Find where the given text appears and provide that cell's center as [X, Y] coordinate. 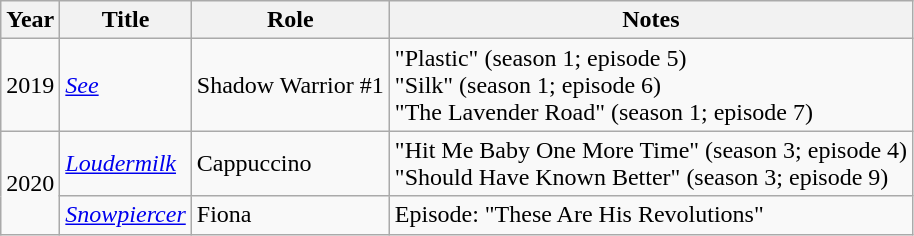
"Hit Me Baby One More Time" (season 3; episode 4)"Should Have Known Better" (season 3; episode 9) [650, 164]
Title [126, 20]
2019 [30, 85]
Episode: "These Are His Revolutions" [650, 215]
Snowpiercer [126, 215]
See [126, 85]
Role [290, 20]
"Plastic" (season 1; episode 5)"Silk" (season 1; episode 6)"The Lavender Road" (season 1; episode 7) [650, 85]
Fiona [290, 215]
Year [30, 20]
Loudermilk [126, 164]
Cappuccino [290, 164]
Shadow Warrior #1 [290, 85]
Notes [650, 20]
2020 [30, 182]
